Find where the given text appears and provide that cell's center as [x, y] coordinate. 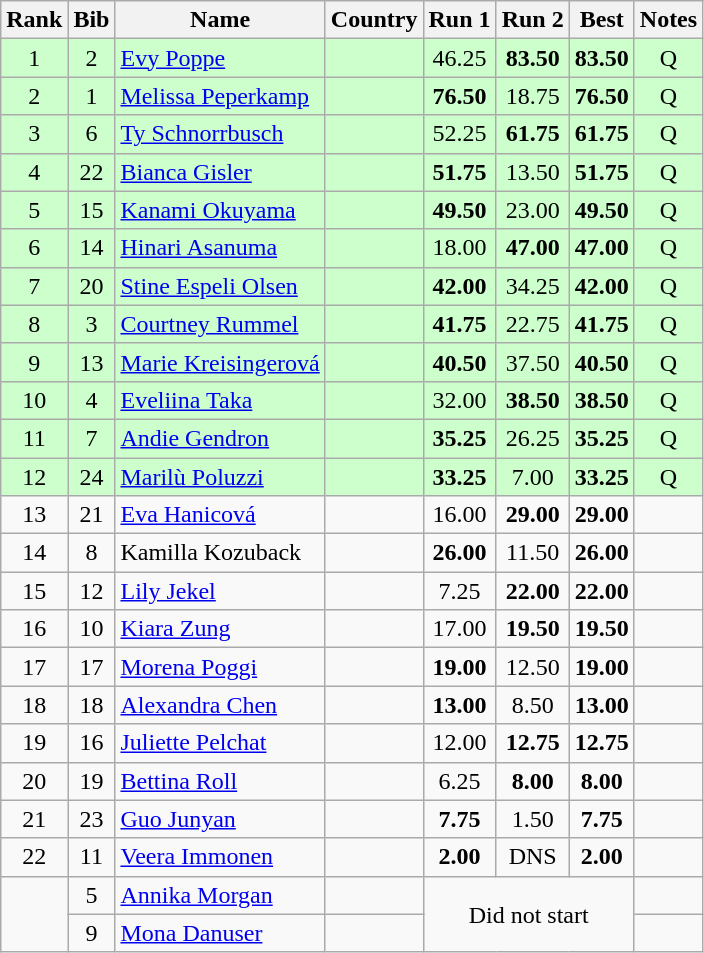
26.25 [532, 438]
Eva Hanicová [220, 515]
23.00 [532, 210]
18.75 [532, 96]
11.50 [532, 553]
24 [92, 477]
Bettina Roll [220, 781]
46.25 [460, 58]
Hinari Asanuma [220, 248]
Evy Poppe [220, 58]
Courtney Rummel [220, 324]
Rank [34, 20]
Andie Gendron [220, 438]
8.50 [532, 705]
18.00 [460, 248]
Marie Kreisingerová [220, 362]
Ty Schnorrbusch [220, 134]
Morena Poggi [220, 667]
Run 2 [532, 20]
16.00 [460, 515]
Best [602, 20]
13.50 [532, 172]
Kamilla Kozuback [220, 553]
Lily Jekel [220, 591]
Kiara Zung [220, 629]
17.00 [460, 629]
Annika Morgan [220, 895]
Marilù Poluzzi [220, 477]
Bib [92, 20]
34.25 [532, 286]
Veera Immonen [220, 857]
Run 1 [460, 20]
52.25 [460, 134]
Bianca Gisler [220, 172]
1.50 [532, 819]
Name [220, 20]
37.50 [532, 362]
Kanami Okuyama [220, 210]
12.50 [532, 667]
Melissa Peperkamp [220, 96]
23 [92, 819]
Mona Danuser [220, 933]
Stine Espeli Olsen [220, 286]
32.00 [460, 400]
Eveliina Taka [220, 400]
12.00 [460, 743]
22.75 [532, 324]
7.00 [532, 477]
DNS [532, 857]
Guo Junyan [220, 819]
Notes [668, 20]
Country [374, 20]
Did not start [528, 914]
Alexandra Chen [220, 705]
Juliette Pelchat [220, 743]
6.25 [460, 781]
7.25 [460, 591]
